Return the [x, y] coordinate for the center point of the cell that contains the specified text.  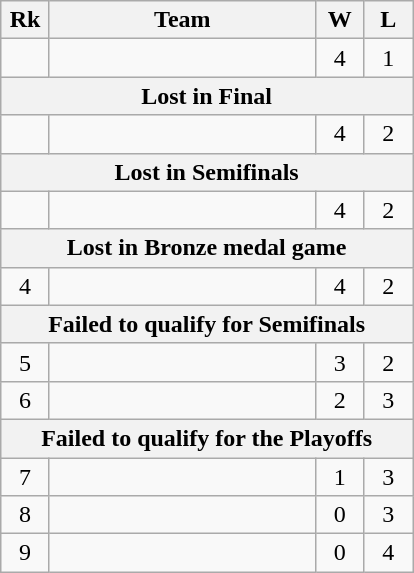
Team [182, 20]
Lost in Bronze medal game [207, 248]
5 [26, 362]
8 [26, 515]
9 [26, 553]
L [388, 20]
6 [26, 400]
Lost in Semifinals [207, 172]
Failed to qualify for Semifinals [207, 324]
7 [26, 477]
Failed to qualify for the Playoffs [207, 438]
W [340, 20]
Rk [26, 20]
Lost in Final [207, 96]
